Identify which cell holds the provided text, then report its [X, Y] central coordinate. 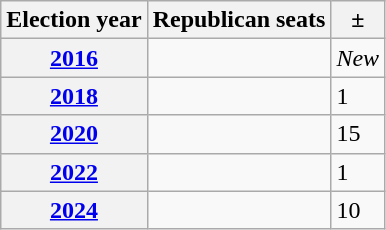
2024 [74, 210]
15 [358, 134]
2022 [74, 172]
2018 [74, 96]
New [358, 58]
Republican seats [239, 20]
± [358, 20]
2016 [74, 58]
2020 [74, 134]
10 [358, 210]
Election year [74, 20]
